Return the (X, Y) coordinate for the center point of the cell that contains the specified text.  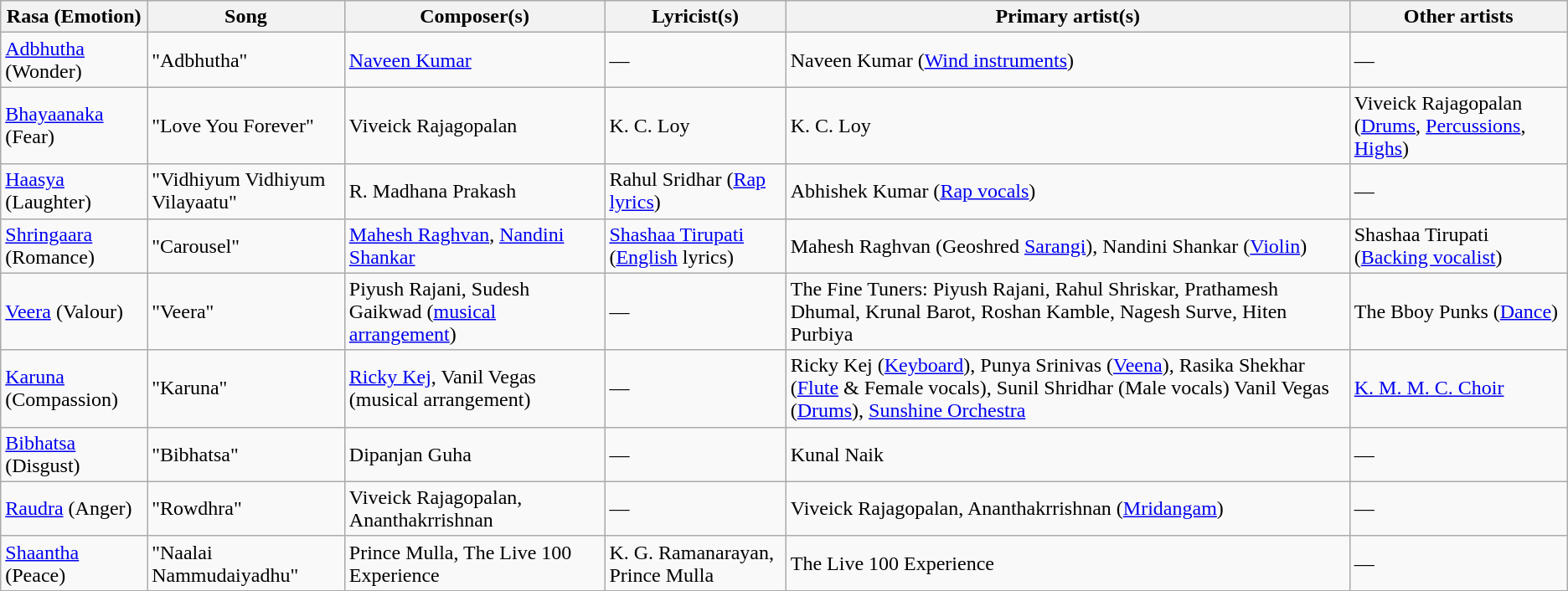
"Bibhatsa" (246, 454)
Lyricist(s) (695, 17)
Viveick Rajagopalan, Ananthakrrishnan (Mridangam) (1067, 509)
Song (246, 17)
Naveen Kumar (474, 60)
Primary artist(s) (1067, 17)
"Naalai Nammudaiyadhu" (246, 563)
Adbhutha (Wonder) (74, 60)
Karuna (Compassion) (74, 388)
Raudra (Anger) (74, 509)
Abhishek Kumar (Rap vocals) (1067, 191)
Shringaara (Romance) (74, 246)
Viveick Rajagopalan, Ananthakrrishnan (474, 509)
Shashaa Tirupati (English lyrics) (695, 246)
"Vidhiyum Vidhiyum Vilayaatu" (246, 191)
R. Madhana Prakash (474, 191)
Viveick Rajagopalan (Drums, Percussions, Highs) (1458, 126)
"Love You Forever" (246, 126)
The Live 100 Experience (1067, 563)
Rahul Sridhar (Rap lyrics) (695, 191)
Kunal Naik (1067, 454)
The Fine Tuners: Piyush Rajani, Rahul Shriskar, Prathamesh Dhumal, Krunal Barot, Roshan Kamble, Nagesh Surve, Hiten Purbiya (1067, 311)
Naveen Kumar (Wind instruments) (1067, 60)
Mahesh Raghvan, Nandini Shankar (474, 246)
"Carousel" (246, 246)
Veera (Valour) (74, 311)
Shaantha (Peace) (74, 563)
Viveick Rajagopalan (474, 126)
The Bboy Punks (Dance) (1458, 311)
Other artists (1458, 17)
Bhayaanaka (Fear) (74, 126)
"Karuna" (246, 388)
"Veera" (246, 311)
Ricky Kej, Vanil Vegas (musical arrangement) (474, 388)
K. G. Ramanarayan, Prince Mulla (695, 563)
K. M. M. C. Choir (1458, 388)
"Adbhutha" (246, 60)
Composer(s) (474, 17)
Haasya (Laughter) (74, 191)
Dipanjan Guha (474, 454)
Rasa (Emotion) (74, 17)
Prince Mulla, The Live 100 Experience (474, 563)
"Rowdhra" (246, 509)
Piyush Rajani, Sudesh Gaikwad (musical arrangement) (474, 311)
Bibhatsa (Disgust) (74, 454)
Mahesh Raghvan (Geoshred Sarangi), Nandini Shankar (Violin) (1067, 246)
Shashaa Tirupati (Backing vocalist) (1458, 246)
